Pinpoint the cell where the given text exists, returning its [x, y] midpoint coordinate. 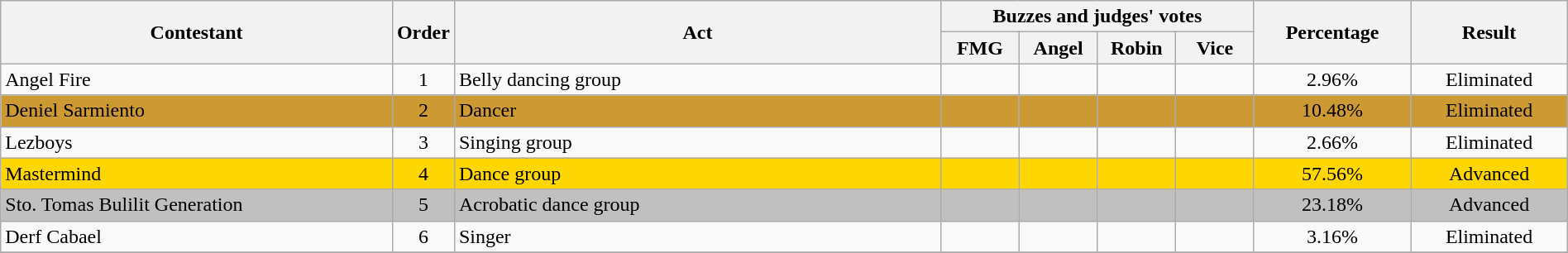
10.48% [1331, 111]
57.56% [1331, 174]
Order [423, 32]
Deniel Sarmiento [197, 111]
Derf Cabael [197, 236]
Buzzes and judges' votes [1098, 17]
Belly dancing group [697, 79]
3 [423, 142]
2.96% [1331, 79]
2.66% [1331, 142]
Robin [1136, 48]
Dance group [697, 174]
Percentage [1331, 32]
Singing group [697, 142]
Angel [1059, 48]
4 [423, 174]
Contestant [197, 32]
Act [697, 32]
Acrobatic dance group [697, 205]
Sto. Tomas Bulilit Generation [197, 205]
2 [423, 111]
Result [1489, 32]
FMG [981, 48]
6 [423, 236]
Dancer [697, 111]
Singer [697, 236]
5 [423, 205]
1 [423, 79]
Mastermind [197, 174]
Vice [1216, 48]
Lezboys [197, 142]
23.18% [1331, 205]
Angel Fire [197, 79]
3.16% [1331, 236]
